For the text-containing cell, return its midpoint in [X, Y] coordinate format. 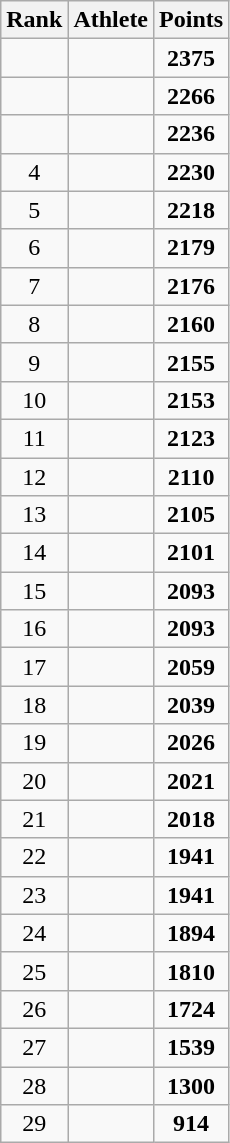
13 [34, 515]
18 [34, 705]
14 [34, 553]
2236 [192, 134]
1300 [192, 1085]
1539 [192, 1047]
21 [34, 819]
7 [34, 286]
2026 [192, 743]
19 [34, 743]
8 [34, 324]
2266 [192, 96]
9 [34, 362]
20 [34, 781]
2021 [192, 781]
1810 [192, 971]
2018 [192, 819]
10 [34, 400]
25 [34, 971]
22 [34, 857]
28 [34, 1085]
2105 [192, 515]
11 [34, 438]
2059 [192, 667]
Points [192, 20]
23 [34, 895]
6 [34, 248]
24 [34, 933]
15 [34, 591]
2179 [192, 248]
914 [192, 1124]
2218 [192, 210]
27 [34, 1047]
29 [34, 1124]
Rank [34, 20]
2230 [192, 172]
4 [34, 172]
2160 [192, 324]
Athlete [111, 20]
2375 [192, 58]
17 [34, 667]
12 [34, 477]
26 [34, 1009]
2110 [192, 477]
1894 [192, 933]
2153 [192, 400]
16 [34, 629]
1724 [192, 1009]
2101 [192, 553]
2123 [192, 438]
2176 [192, 286]
2039 [192, 705]
5 [34, 210]
2155 [192, 362]
